Extract the (X, Y) coordinate from the center of the cell holding the provided text.  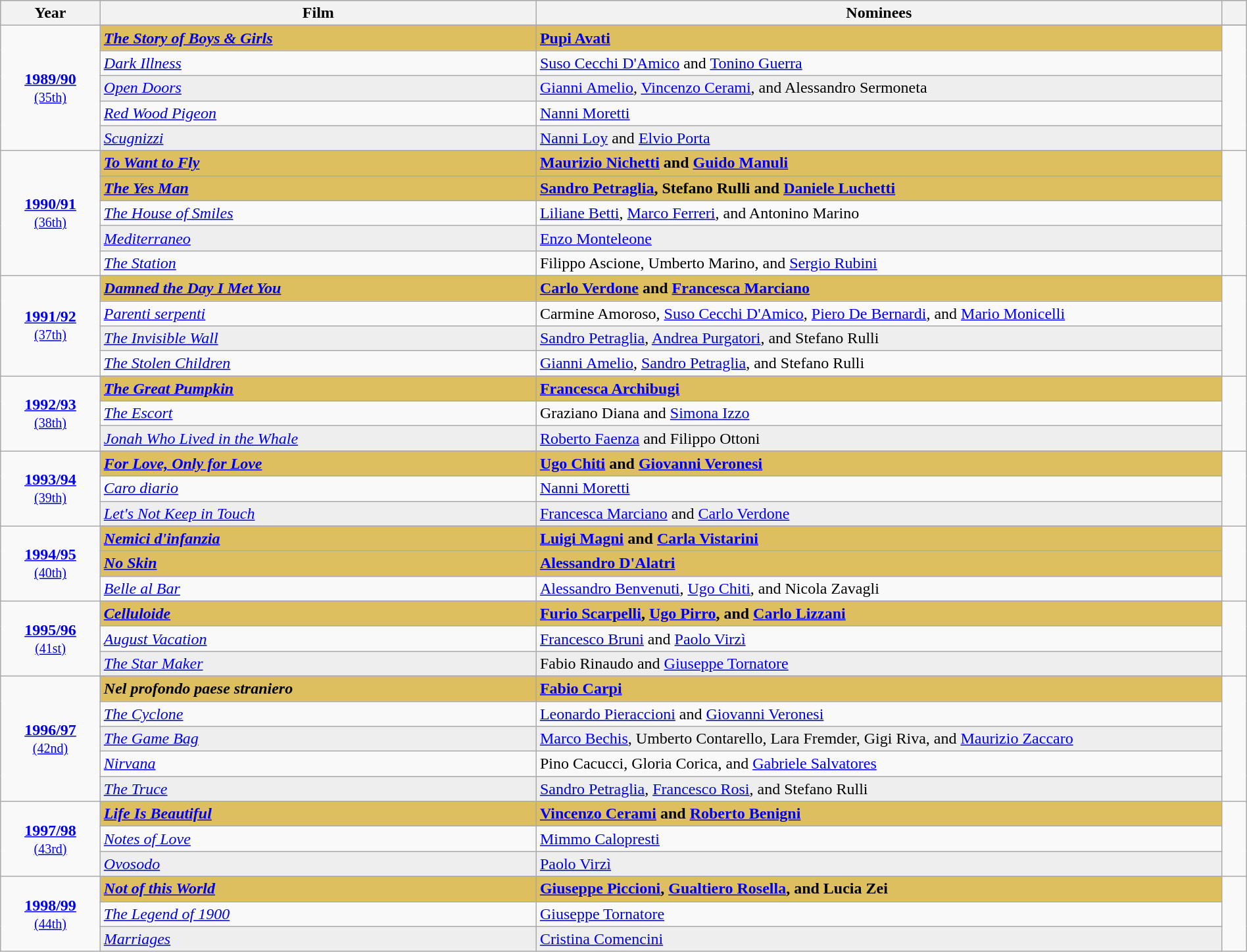
Dark Illness (318, 63)
Vincenzo Cerami and Roberto Benigni (879, 814)
The Legend of 1900 (318, 914)
Gianni Amelio, Sandro Petraglia, and Stefano Rulli (879, 364)
The Escort (318, 414)
Life Is Beautiful (318, 814)
Ovosodo (318, 864)
1995/96(41st) (51, 638)
Francesco Bruni and Paolo Virzì (879, 638)
1998/99(44th) (51, 914)
1989/90(35th) (51, 88)
Paolo Virzì (879, 864)
Carmine Amoroso, Suso Cecchi D'Amico, Piero De Bernardi, and Mario Monicelli (879, 314)
Celluloide (318, 613)
Gianni Amelio, Vincenzo Cerami, and Alessandro Sermoneta (879, 88)
The Yes Man (318, 188)
Luigi Magni and Carla Vistarini (879, 538)
Cristina Comencini (879, 939)
1990/91(36th) (51, 213)
Enzo Monteleone (879, 238)
Red Wood Pigeon (318, 113)
Filippo Ascione, Umberto Marino, and Sergio Rubini (879, 263)
The Star Maker (318, 663)
1991/92(37th) (51, 325)
Francesca Archibugi (879, 389)
Liliane Betti, Marco Ferreri, and Antonino Marino (879, 213)
Alessandro Benvenuti, Ugo Chiti, and Nicola Zavagli (879, 588)
Maurizio Nichetti and Guido Manuli (879, 163)
The Game Bag (318, 739)
Pupi Avati (879, 38)
1997/98(43rd) (51, 839)
The Truce (318, 789)
Caro diario (318, 488)
To Want to Fly (318, 163)
Marriages (318, 939)
Suso Cecchi D'Amico and Tonino Guerra (879, 63)
Mediterraneo (318, 238)
Mimmo Calopresti (879, 839)
The Cyclone (318, 713)
Damned the Day I Met You (318, 288)
For Love, Only for Love (318, 464)
Furio Scarpelli, Ugo Pirro, and Carlo Lizzani (879, 613)
1996/97(42nd) (51, 738)
Open Doors (318, 88)
Sandro Petraglia, Andrea Purgatori, and Stefano Rulli (879, 339)
1993/94(39th) (51, 488)
Graziano Diana and Simona Izzo (879, 414)
Year (51, 13)
The Stolen Children (318, 364)
The Story of Boys & Girls (318, 38)
Nominees (879, 13)
Giuseppe Piccioni, Gualtiero Rosella, and Lucia Zei (879, 889)
Nirvana (318, 764)
No Skin (318, 563)
The Invisible Wall (318, 339)
The Station (318, 263)
Leonardo Pieraccioni and Giovanni Veronesi (879, 713)
Ugo Chiti and Giovanni Veronesi (879, 464)
Fabio Carpi (879, 688)
Nemici d'infanzia (318, 538)
Pino Cacucci, Gloria Corica, and Gabriele Salvatores (879, 764)
Scugnizzi (318, 138)
Sandro Petraglia, Francesco Rosi, and Stefano Rulli (879, 789)
Fabio Rinaudo and Giuseppe Tornatore (879, 663)
Not of this World (318, 889)
Giuseppe Tornatore (879, 914)
Let's Not Keep in Touch (318, 513)
Nanni Loy and Elvio Porta (879, 138)
Film (318, 13)
Nel profondo paese straniero (318, 688)
Belle al Bar (318, 588)
The Great Pumpkin (318, 389)
Marco Bechis, Umberto Contarello, Lara Fremder, Gigi Riva, and Maurizio Zaccaro (879, 739)
Carlo Verdone and Francesca Marciano (879, 288)
Parenti serpenti (318, 314)
The House of Smiles (318, 213)
Francesca Marciano and Carlo Verdone (879, 513)
1994/95(40th) (51, 563)
August Vacation (318, 638)
1992/93(38th) (51, 414)
Notes of Love (318, 839)
Roberto Faenza and Filippo Ottoni (879, 439)
Alessandro D'Alatri (879, 563)
Sandro Petraglia, Stefano Rulli and Daniele Luchetti (879, 188)
Jonah Who Lived in the Whale (318, 439)
